Return (X, Y) of the center of cell containing provided text 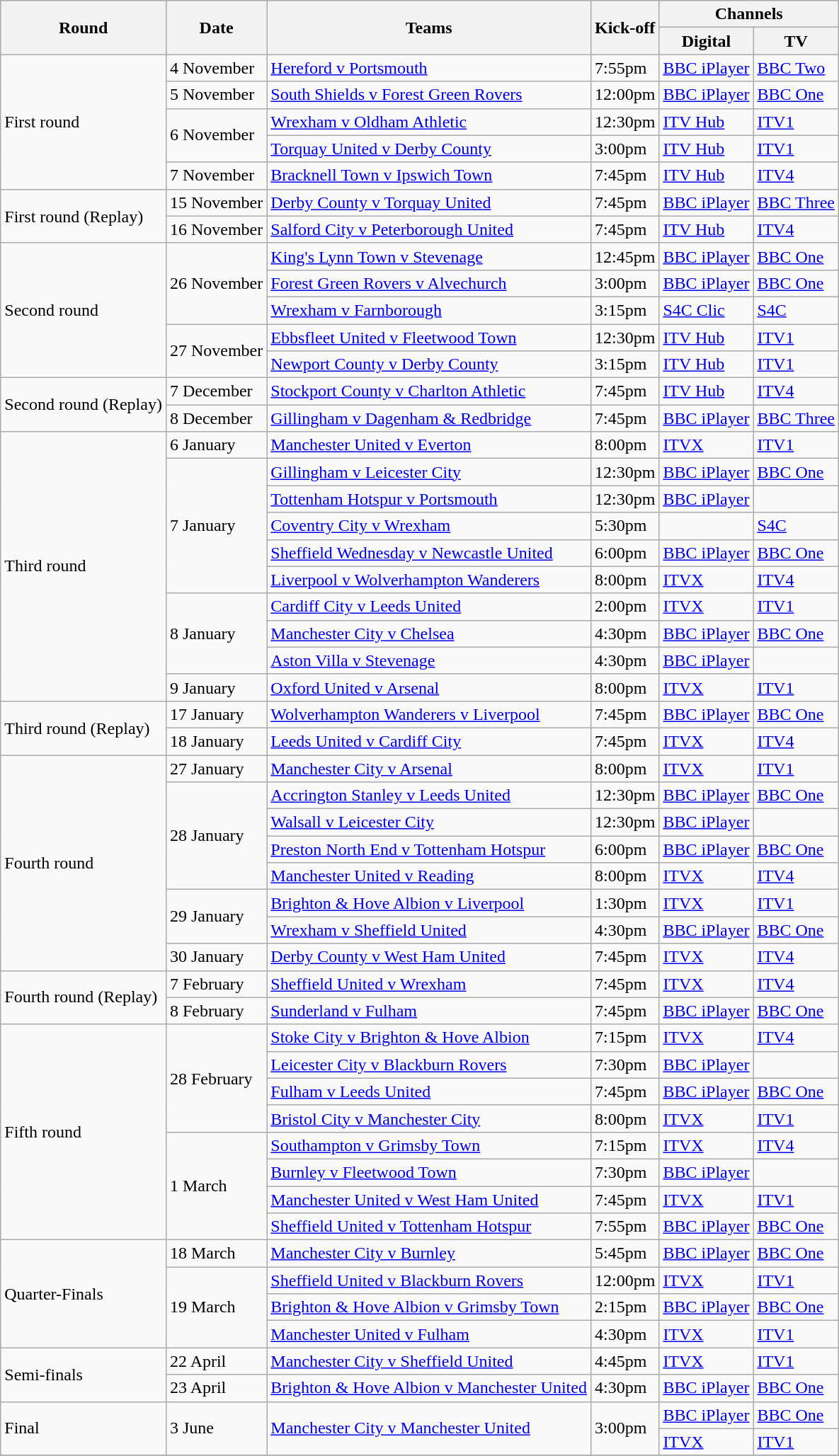
7 December (216, 391)
Fourth round (Replay) (84, 997)
Kick-off (624, 28)
Manchester City v Sheffield United (429, 1361)
Fourth round (84, 862)
Aston Villa v Stevenage (429, 660)
Manchester City v Chelsea (429, 634)
Sheffield United v Tottenham Hotspur (429, 1227)
Bristol City v Manchester City (429, 1118)
27 November (216, 351)
Manchester United v Reading (429, 876)
Brighton & Hove Albion v Manchester United (429, 1388)
5:30pm (624, 526)
Fulham v Leeds United (429, 1091)
16 November (216, 229)
Liverpool v Wolverhampton Wanderers (429, 580)
6 January (216, 445)
4 November (216, 68)
18 March (216, 1254)
TV (796, 41)
29 January (216, 917)
Torquay United v Derby County (429, 149)
Sunderland v Fulham (429, 1011)
Cardiff City v Leeds United (429, 607)
26 November (216, 283)
Teams (429, 28)
Newport County v Derby County (429, 365)
12:45pm (624, 256)
2:00pm (624, 607)
27 January (216, 768)
7 February (216, 984)
Quarter-Finals (84, 1294)
Date (216, 28)
Oxford United v Arsenal (429, 687)
7 January (216, 526)
Sheffield Wednesday v Newcastle United (429, 553)
5 November (216, 95)
Gillingham v Leicester City (429, 472)
Brighton & Hove Albion v Grimsby Town (429, 1307)
1 March (216, 1186)
Sheffield United v Wrexham (429, 984)
9 January (216, 687)
2:15pm (624, 1307)
King's Lynn Town v Stevenage (429, 256)
Leeds United v Cardiff City (429, 741)
3 June (216, 1428)
Southampton v Grimsby Town (429, 1145)
First round (Replay) (84, 216)
Stoke City v Brighton & Hove Albion (429, 1038)
23 April (216, 1388)
BBC Two (796, 68)
Manchester City v Manchester United (429, 1428)
19 March (216, 1307)
Coventry City v Wrexham (429, 526)
Preston North End v Tottenham Hotspur (429, 849)
Second round (Replay) (84, 405)
Channels (749, 14)
Manchester United v Fulham (429, 1334)
Sheffield United v Blackburn Rovers (429, 1280)
28 February (216, 1078)
6 November (216, 135)
Third round (Replay) (84, 728)
Derby County v Torquay United (429, 202)
22 April (216, 1361)
30 January (216, 957)
Walsall v Leicester City (429, 822)
Stockport County v Charlton Athletic (429, 391)
South Shields v Forest Green Rovers (429, 95)
Gillingham v Dagenham & Redbridge (429, 418)
Manchester City v Arsenal (429, 768)
7 November (216, 176)
Salford City v Peterborough United (429, 229)
Derby County v West Ham United (429, 957)
28 January (216, 836)
Burnley v Fleetwood Town (429, 1172)
Forest Green Rovers v Alvechurch (429, 283)
Accrington Stanley v Leeds United (429, 796)
Third round (84, 566)
First round (84, 122)
Digital (707, 41)
Second round (84, 310)
8 February (216, 1011)
18 January (216, 741)
1:30pm (624, 903)
Semi-finals (84, 1375)
Manchester United v Everton (429, 445)
5:45pm (624, 1254)
8 January (216, 634)
Wrexham v Farnborough (429, 310)
Bracknell Town v Ipswich Town (429, 176)
Leicester City v Blackburn Rovers (429, 1065)
Manchester United v West Ham United (429, 1200)
S4C Clic (707, 310)
Tottenham Hotspur v Portsmouth (429, 499)
Wrexham v Oldham Athletic (429, 122)
15 November (216, 202)
Wrexham v Sheffield United (429, 930)
8 December (216, 418)
Wolverhampton Wanderers v Liverpool (429, 714)
17 January (216, 714)
4:45pm (624, 1361)
Ebbsfleet United v Fleetwood Town (429, 338)
Round (84, 28)
Fifth round (84, 1132)
Hereford v Portsmouth (429, 68)
Final (84, 1428)
Manchester City v Burnley (429, 1254)
Brighton & Hove Albion v Liverpool (429, 903)
